For the text-containing cell, return its midpoint in (X, Y) coordinate format. 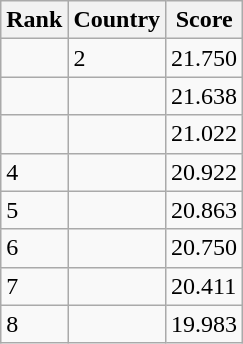
21.022 (204, 134)
20.863 (204, 210)
4 (34, 172)
2 (117, 58)
19.983 (204, 324)
21.638 (204, 96)
6 (34, 248)
21.750 (204, 58)
20.750 (204, 248)
Rank (34, 20)
Country (117, 20)
Score (204, 20)
8 (34, 324)
5 (34, 210)
7 (34, 286)
20.922 (204, 172)
20.411 (204, 286)
